Return (X, Y) of the center of cell containing provided text 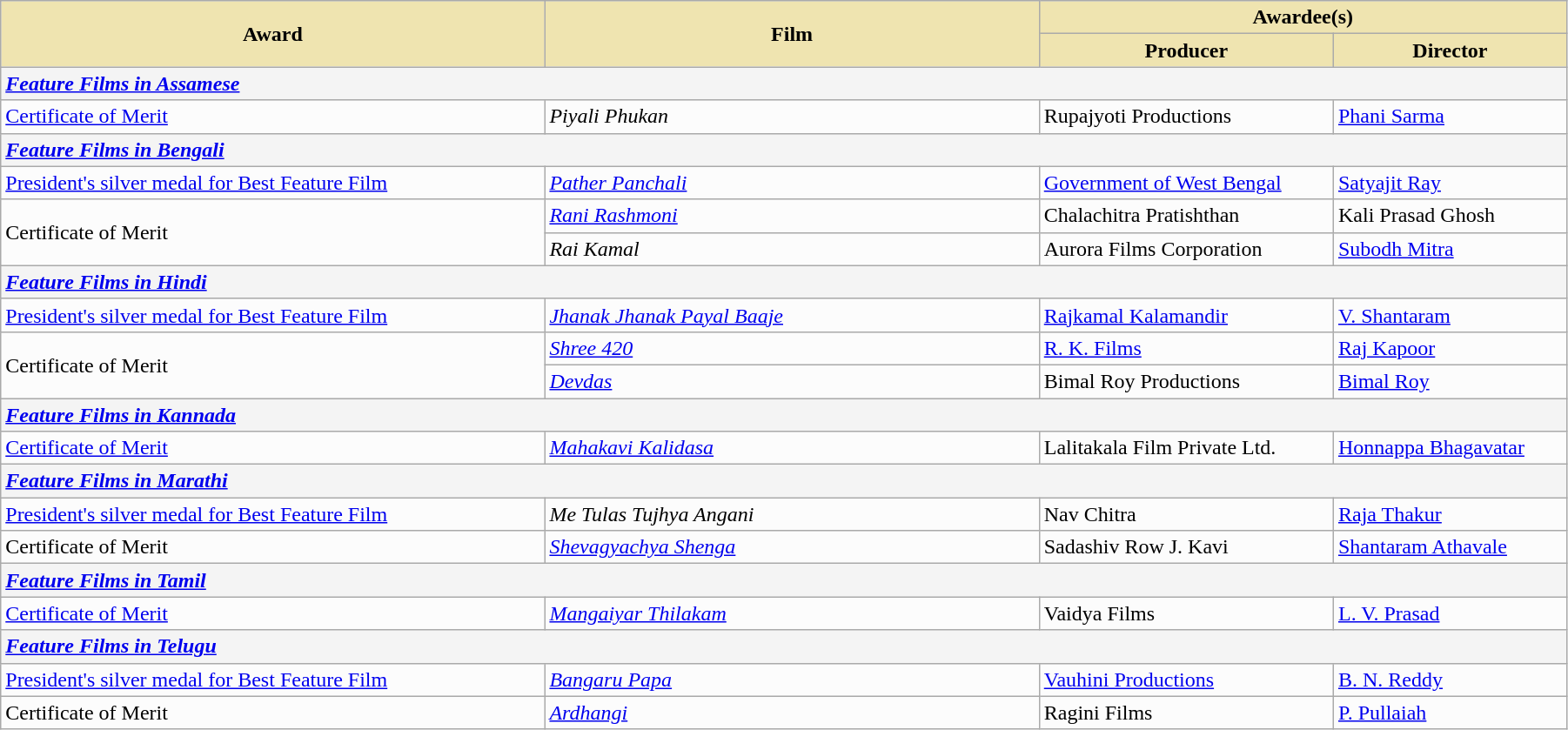
Sadashiv Row J. Kavi (1186, 547)
Devdas (792, 381)
Rani Rashmoni (792, 216)
Shantaram Athavale (1450, 547)
Awardee(s) (1303, 17)
Rai Kamal (792, 249)
Subodh Mitra (1450, 249)
Bimal Roy Productions (1186, 381)
Raja Thakur (1450, 514)
V. Shantaram (1450, 315)
Bimal Roy (1450, 381)
Feature Films in Telugu (784, 646)
Pather Panchali (792, 183)
Honnappa Bhagavatar (1450, 448)
Jhanak Jhanak Payal Baaje (792, 315)
Piyali Phukan (792, 117)
B. N. Reddy (1450, 680)
Me Tulas Tujhya Angani (792, 514)
Film (792, 34)
Ardhangi (792, 713)
Feature Films in Marathi (784, 481)
Mahakavi Kalidasa (792, 448)
P. Pullaiah (1450, 713)
Phani Sarma (1450, 117)
Feature Films in Hindi (784, 282)
Feature Films in Tamil (784, 580)
Vaidya Films (1186, 613)
Shevagyachya Shenga (792, 547)
Director (1450, 50)
Mangaiyar Thilakam (792, 613)
Aurora Films Corporation (1186, 249)
Vauhini Productions (1186, 680)
L. V. Prasad (1450, 613)
Kali Prasad Ghosh (1450, 216)
Shree 420 (792, 348)
Rupajyoti Productions (1186, 117)
Producer (1186, 50)
Bangaru Papa (792, 680)
Lalitakala Film Private Ltd. (1186, 448)
Satyajit Ray (1450, 183)
Chalachitra Pratishthan (1186, 216)
Nav Chitra (1186, 514)
Feature Films in Bengali (784, 150)
Raj Kapoor (1450, 348)
R. K. Films (1186, 348)
Feature Films in Kannada (784, 415)
Government of West Bengal (1186, 183)
Rajkamal Kalamandir (1186, 315)
Feature Films in Assamese (784, 84)
Ragini Films (1186, 713)
Award (273, 34)
